Scan for the cell matching the given text and deliver its [x, y] coordinate at center. 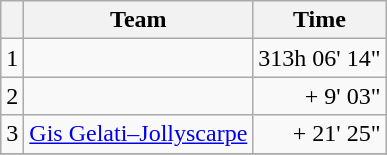
2 [12, 96]
Time [320, 20]
Team [138, 20]
1 [12, 58]
Gis Gelati–Jollyscarpe [138, 134]
313h 06' 14" [320, 58]
+ 21' 25" [320, 134]
3 [12, 134]
+ 9' 03" [320, 96]
